For the text-containing cell, return its midpoint in [x, y] coordinate format. 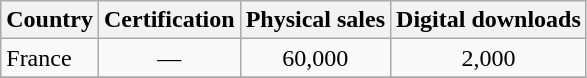
France [50, 58]
Certification [169, 20]
Country [50, 20]
Physical sales [315, 20]
— [169, 58]
2,000 [489, 58]
Digital downloads [489, 20]
60,000 [315, 58]
